Pinpoint the cell where the given text exists, returning its (x, y) midpoint coordinate. 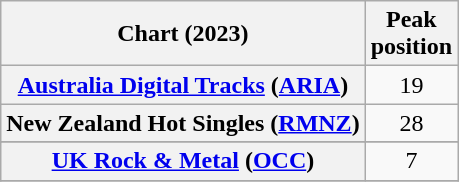
New Zealand Hot Singles (RMNZ) (183, 123)
UK Rock & Metal (OCC) (183, 161)
7 (411, 161)
Chart (2023) (183, 34)
Peakposition (411, 34)
19 (411, 85)
Australia Digital Tracks (ARIA) (183, 85)
28 (411, 123)
